Find where the given text appears and provide that cell's center as (X, Y) coordinate. 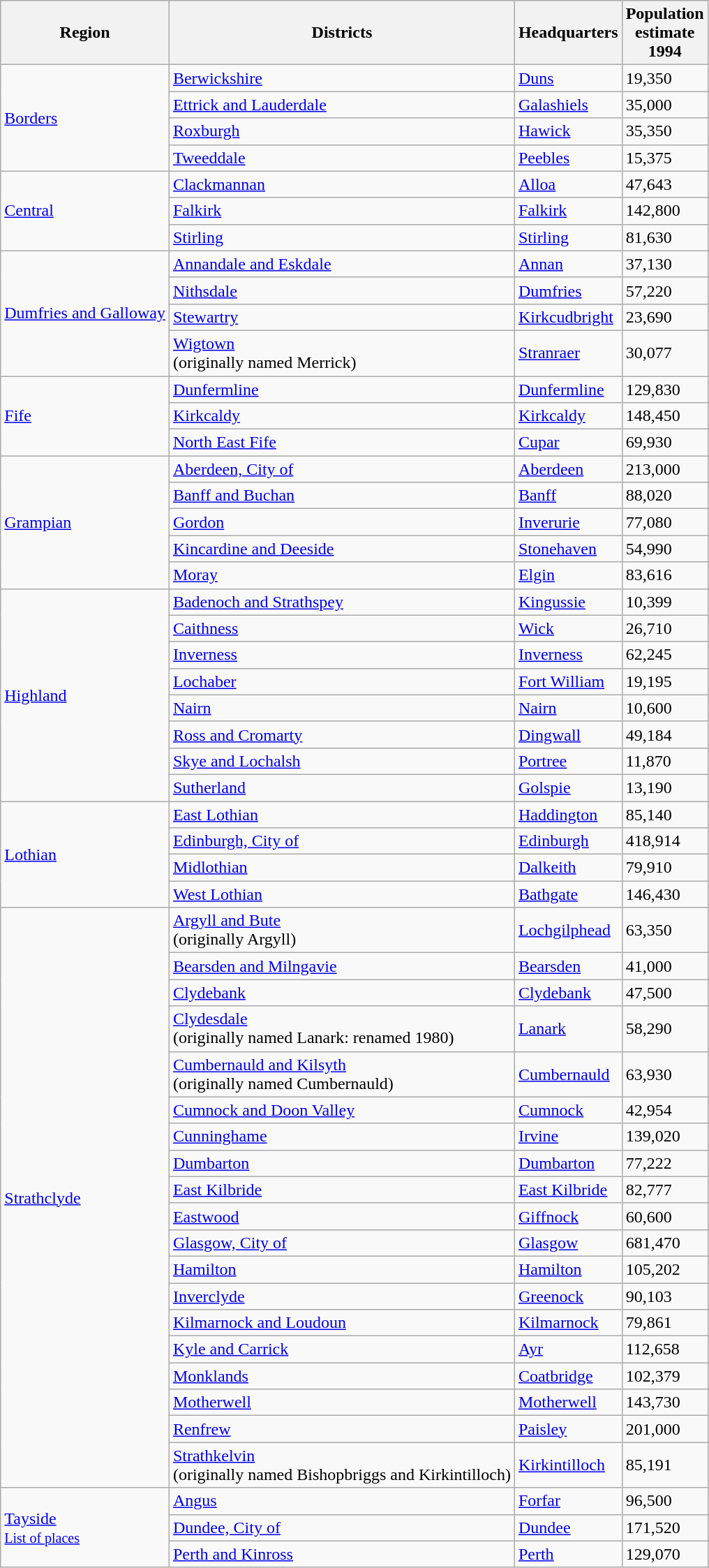
Dumfries (568, 290)
Aberdeen, City of (342, 469)
Cumnock (568, 1110)
Duns (568, 78)
Gordon (342, 522)
Highland (85, 695)
15,375 (664, 158)
79,861 (664, 1323)
Lothian (85, 855)
Haddington (568, 815)
Sutherland (342, 787)
Perth and Kinross (342, 1554)
Ettrick and Lauderdale (342, 105)
Cumbernauld (568, 1074)
Argyll and Bute(originally Argyll) (342, 930)
143,730 (664, 1403)
Kyle and Carrick (342, 1349)
35,000 (664, 105)
30,077 (664, 353)
Kincardine and Deeside (342, 549)
Inverurie (568, 522)
Headquarters (568, 33)
Stranraer (568, 353)
Aberdeen (568, 469)
Clackmannan (342, 184)
Greenock (568, 1296)
41,000 (664, 966)
Kirkcudbright (568, 317)
Wigtown(originally named Merrick) (342, 353)
Cunninghame (342, 1137)
Banff and Buchan (342, 496)
Tweeddale (342, 158)
Strathkelvin(originally named Bishopbriggs and Kirkintilloch) (342, 1465)
Forfar (568, 1501)
Districts (342, 33)
Borders (85, 118)
North East Fife (342, 443)
142,800 (664, 211)
Edinburgh (568, 841)
Fife (85, 415)
13,190 (664, 787)
Berwickshire (342, 78)
10,600 (664, 708)
Region (85, 33)
37,130 (664, 264)
Clydesdale(originally named Lanark: renamed 1980) (342, 1029)
Kilmarnock and Loudoun (342, 1323)
Kingussie (568, 602)
Renfrew (342, 1429)
148,450 (664, 416)
Golspie (568, 787)
58,290 (664, 1029)
19,195 (664, 681)
Midlothian (342, 868)
112,658 (664, 1349)
Lanark (568, 1029)
Cumbernauld and Kilsyth(originally named Cumbernauld) (342, 1074)
146,430 (664, 894)
East Lothian (342, 815)
Caithness (342, 628)
Annandale and Eskdale (342, 264)
Alloa (568, 184)
171,520 (664, 1528)
19,350 (664, 78)
96,500 (664, 1501)
Giffnock (568, 1216)
Kirkintilloch (568, 1465)
Cupar (568, 443)
62,245 (664, 655)
Angus (342, 1501)
Central (85, 211)
Hawick (568, 131)
418,914 (664, 841)
Monklands (342, 1376)
Dalkeith (568, 868)
88,020 (664, 496)
23,690 (664, 317)
81,630 (664, 237)
Cumnock and Doon Valley (342, 1110)
102,379 (664, 1376)
Dingwall (568, 734)
90,103 (664, 1296)
Peebles (568, 158)
129,070 (664, 1554)
42,954 (664, 1110)
Fort William (568, 681)
105,202 (664, 1269)
85,191 (664, 1465)
Inverclyde (342, 1296)
69,930 (664, 443)
West Lothian (342, 894)
Strathclyde (85, 1198)
Stonehaven (568, 549)
Bearsden (568, 966)
77,222 (664, 1163)
Moray (342, 575)
Edinburgh, City of (342, 841)
Badenoch and Strathspey (342, 602)
681,470 (664, 1243)
Galashiels (568, 105)
47,643 (664, 184)
35,350 (664, 131)
57,220 (664, 290)
Elgin (568, 575)
201,000 (664, 1429)
47,500 (664, 993)
Coatbridge (568, 1376)
139,020 (664, 1137)
79,910 (664, 868)
213,000 (664, 469)
Stewartry (342, 317)
Annan (568, 264)
Kilmarnock (568, 1323)
Skye and Lochalsh (342, 761)
10,399 (664, 602)
Populationestimate1994 (664, 33)
Roxburgh (342, 131)
Dundee, City of (342, 1528)
Dundee (568, 1528)
63,930 (664, 1074)
Lochaber (342, 681)
Dumfries and Galloway (85, 313)
129,830 (664, 389)
82,777 (664, 1190)
Glasgow (568, 1243)
83,616 (664, 575)
26,710 (664, 628)
TaysideList of places (85, 1528)
Bathgate (568, 894)
Eastwood (342, 1216)
85,140 (664, 815)
Grampian (85, 522)
Lochgilphead (568, 930)
Perth (568, 1554)
Ayr (568, 1349)
Glasgow, City of (342, 1243)
Paisley (568, 1429)
63,350 (664, 930)
Nithsdale (342, 290)
54,990 (664, 549)
60,600 (664, 1216)
Wick (568, 628)
Bearsden and Milngavie (342, 966)
11,870 (664, 761)
77,080 (664, 522)
Portree (568, 761)
49,184 (664, 734)
Irvine (568, 1137)
Ross and Cromarty (342, 734)
Banff (568, 496)
